Locate the cell with the specified text and output its (X, Y) center coordinate. 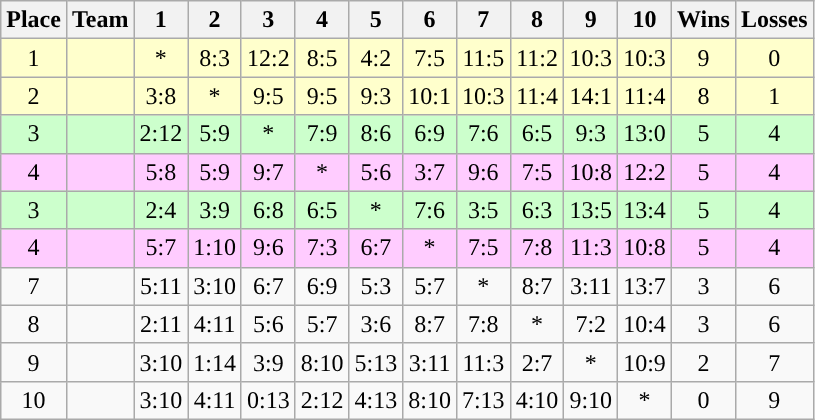
13:7 (645, 286)
13:5 (591, 210)
7:9 (322, 134)
6:3 (537, 210)
1:14 (215, 362)
8:6 (376, 134)
14:1 (591, 96)
Wins (703, 20)
9:10 (591, 400)
3:6 (376, 324)
4:10 (537, 400)
13:0 (645, 134)
3:7 (430, 172)
8:3 (215, 58)
2:11 (161, 324)
5:8 (161, 172)
5:13 (376, 362)
11:5 (483, 58)
4:13 (376, 400)
13:4 (645, 210)
5:11 (161, 286)
3:8 (161, 96)
Losses (774, 20)
7:2 (591, 324)
11:2 (537, 58)
7:3 (322, 248)
10:1 (430, 96)
9:7 (268, 172)
8:5 (322, 58)
0:13 (268, 400)
3:5 (483, 210)
5:3 (376, 286)
Place (34, 20)
2:4 (161, 210)
2:7 (537, 362)
10:4 (645, 324)
Team (100, 20)
1:10 (215, 248)
10:9 (645, 362)
4:2 (376, 58)
6:8 (268, 210)
7:13 (483, 400)
